For the text-containing cell, return its midpoint in [X, Y] coordinate format. 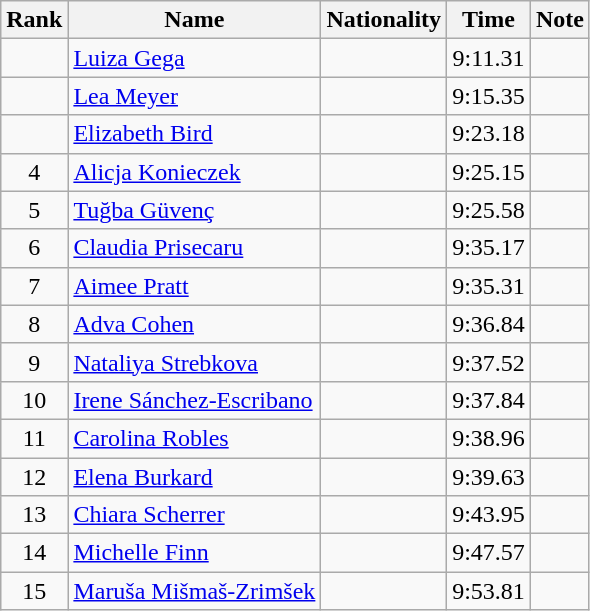
Luiza Gega [194, 58]
14 [34, 553]
9:35.17 [489, 248]
Elena Burkard [194, 477]
9 [34, 362]
Chiara Scherrer [194, 515]
9:35.31 [489, 286]
9:37.84 [489, 400]
9:11.31 [489, 58]
Rank [34, 20]
Carolina Robles [194, 438]
10 [34, 400]
Nationality [384, 20]
4 [34, 172]
Maruša Mišmaš-Zrimšek [194, 591]
8 [34, 324]
7 [34, 286]
9:25.58 [489, 210]
9:37.52 [489, 362]
13 [34, 515]
9:36.84 [489, 324]
Claudia Prisecaru [194, 248]
9:39.63 [489, 477]
11 [34, 438]
Michelle Finn [194, 553]
Tuğba Güvenç [194, 210]
9:15.35 [489, 96]
9:47.57 [489, 553]
Aimee Pratt [194, 286]
9:23.18 [489, 134]
9:25.15 [489, 172]
Time [489, 20]
Irene Sánchez-Escribano [194, 400]
9:43.95 [489, 515]
5 [34, 210]
6 [34, 248]
Nataliya Strebkova [194, 362]
9:53.81 [489, 591]
Name [194, 20]
Elizabeth Bird [194, 134]
9:38.96 [489, 438]
Note [560, 20]
12 [34, 477]
Alicja Konieczek [194, 172]
Adva Cohen [194, 324]
Lea Meyer [194, 96]
15 [34, 591]
